Extract the (X, Y) coordinate from the center of the cell holding the provided text.  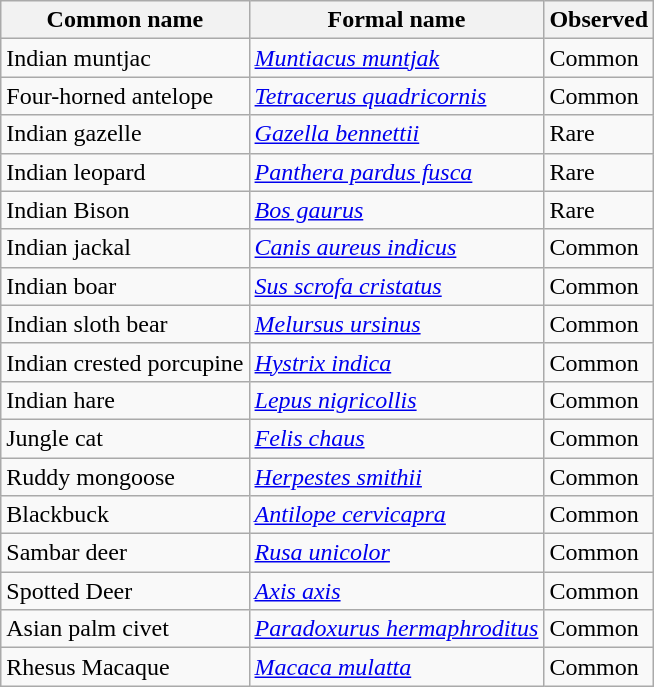
Gazella bennettii (396, 134)
Lepus nigricollis (396, 400)
Antilope cervicapra (396, 515)
Indian boar (125, 286)
Herpestes smithii (396, 477)
Canis aureus indicus (396, 248)
Panthera pardus fusca (396, 172)
Felis chaus (396, 438)
Observed (599, 20)
Blackbuck (125, 515)
Rusa unicolor (396, 553)
Axis axis (396, 591)
Paradoxurus hermaphroditus (396, 629)
Indian crested porcupine (125, 362)
Common name (125, 20)
Muntiacus muntjak (396, 58)
Melursus ursinus (396, 324)
Indian gazelle (125, 134)
Jungle cat (125, 438)
Spotted Deer (125, 591)
Tetracerus quadricornis (396, 96)
Rhesus Macaque (125, 667)
Ruddy mongoose (125, 477)
Hystrix indica (396, 362)
Indian hare (125, 400)
Indian jackal (125, 248)
Bos gaurus (396, 210)
Asian palm civet (125, 629)
Indian Bison (125, 210)
Sus scrofa cristatus (396, 286)
Indian sloth bear (125, 324)
Macaca mulatta (396, 667)
Sambar deer (125, 553)
Indian leopard (125, 172)
Four-horned antelope (125, 96)
Indian muntjac (125, 58)
Formal name (396, 20)
